Return [X, Y] of the center of cell containing provided text 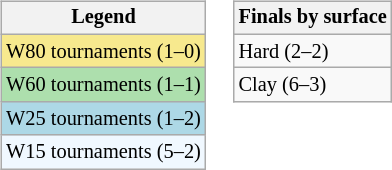
W25 tournaments (1–2) [103, 119]
W80 tournaments (1–0) [103, 51]
Hard (2–2) [313, 51]
Legend [103, 18]
Clay (6–3) [313, 85]
W60 tournaments (1–1) [103, 85]
W15 tournaments (5–2) [103, 152]
Finals by surface [313, 18]
